Detect which cell encompasses the target text, then output its [X, Y] center coordinate. 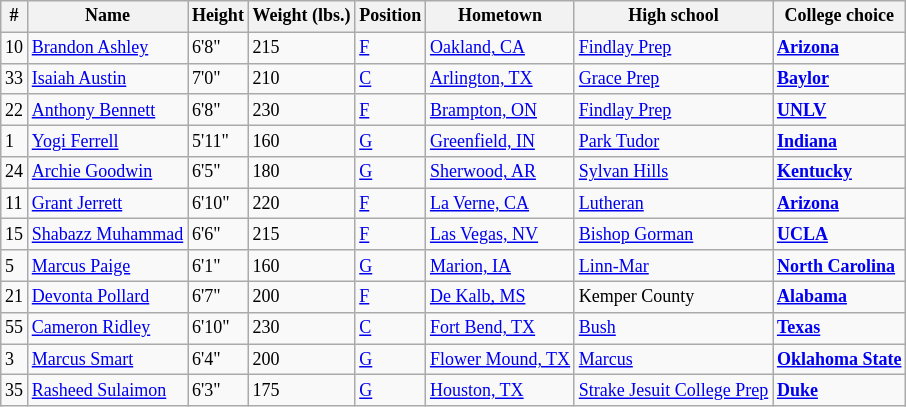
Brampton, ON [500, 110]
Rasheed Sulaimon [107, 390]
Houston, TX [500, 390]
Baylor [840, 78]
22 [14, 110]
Bush [673, 328]
Marcus Paige [107, 266]
Anthony Bennett [107, 110]
Hometown [500, 16]
Oklahoma State [840, 360]
6'7" [218, 296]
Isaiah Austin [107, 78]
Marcus Smart [107, 360]
Indiana [840, 140]
Marcus [673, 360]
15 [14, 234]
Grace Prep [673, 78]
11 [14, 204]
Position [390, 16]
Grant Jerrett [107, 204]
Height [218, 16]
175 [302, 390]
Greenfield, IN [500, 140]
Park Tudor [673, 140]
Flower Mound, TX [500, 360]
7'0" [218, 78]
Lutheran [673, 204]
UCLA [840, 234]
Oakland, CA [500, 48]
6'3" [218, 390]
Weight (lbs.) [302, 16]
UNLV [840, 110]
De Kalb, MS [500, 296]
6'5" [218, 172]
220 [302, 204]
Shabazz Muhammad [107, 234]
Yogi Ferrell [107, 140]
210 [302, 78]
35 [14, 390]
Kemper County [673, 296]
North Carolina [840, 266]
33 [14, 78]
6'6" [218, 234]
Bishop Gorman [673, 234]
3 [14, 360]
Sherwood, AR [500, 172]
21 [14, 296]
Strake Jesuit College Prep [673, 390]
Texas [840, 328]
College choice [840, 16]
Kentucky [840, 172]
5 [14, 266]
Archie Goodwin [107, 172]
6'1" [218, 266]
# [14, 16]
10 [14, 48]
6'4" [218, 360]
La Verne, CA [500, 204]
55 [14, 328]
180 [302, 172]
Marion, IA [500, 266]
Cameron Ridley [107, 328]
Duke [840, 390]
Sylvan Hills [673, 172]
Arlington, TX [500, 78]
5'11" [218, 140]
Las Vegas, NV [500, 234]
Name [107, 16]
Linn-Mar [673, 266]
High school [673, 16]
Devonta Pollard [107, 296]
Brandon Ashley [107, 48]
Alabama [840, 296]
Fort Bend, TX [500, 328]
24 [14, 172]
1 [14, 140]
